Provide the (X, Y) coordinate of the cell's center where the given text is located.  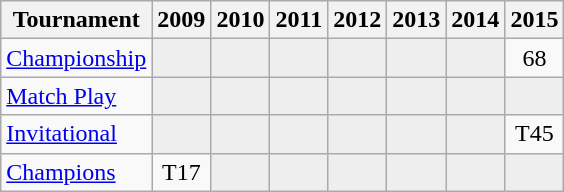
2014 (476, 20)
2011 (299, 20)
2010 (240, 20)
Championship (76, 58)
T17 (182, 172)
2015 (534, 20)
Champions (76, 172)
2009 (182, 20)
Tournament (76, 20)
2012 (358, 20)
T45 (534, 134)
2013 (416, 20)
Invitational (76, 134)
Match Play (76, 96)
68 (534, 58)
